Extract the (X, Y) coordinate from the center of the cell holding the provided text.  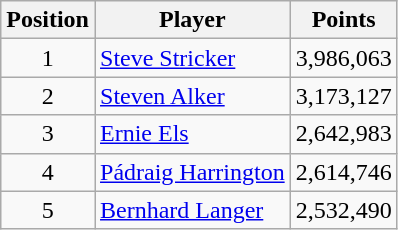
2 (48, 96)
2,614,746 (344, 172)
Position (48, 20)
2,642,983 (344, 134)
Bernhard Langer (192, 210)
4 (48, 172)
3,986,063 (344, 58)
3,173,127 (344, 96)
Pádraig Harrington (192, 172)
Steven Alker (192, 96)
3 (48, 134)
5 (48, 210)
Player (192, 20)
Steve Stricker (192, 58)
1 (48, 58)
Points (344, 20)
2,532,490 (344, 210)
Ernie Els (192, 134)
